Scan for the cell matching the given text and deliver its [X, Y] coordinate at center. 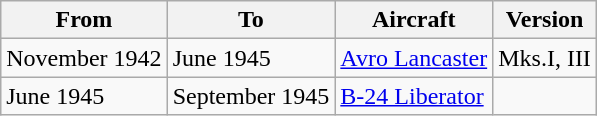
Aircraft [414, 20]
Mks.I, III [545, 58]
To [251, 20]
September 1945 [251, 96]
From [84, 20]
B-24 Liberator [414, 96]
November 1942 [84, 58]
Avro Lancaster [414, 58]
Version [545, 20]
